Pinpoint the cell where the given text exists, returning its (X, Y) midpoint coordinate. 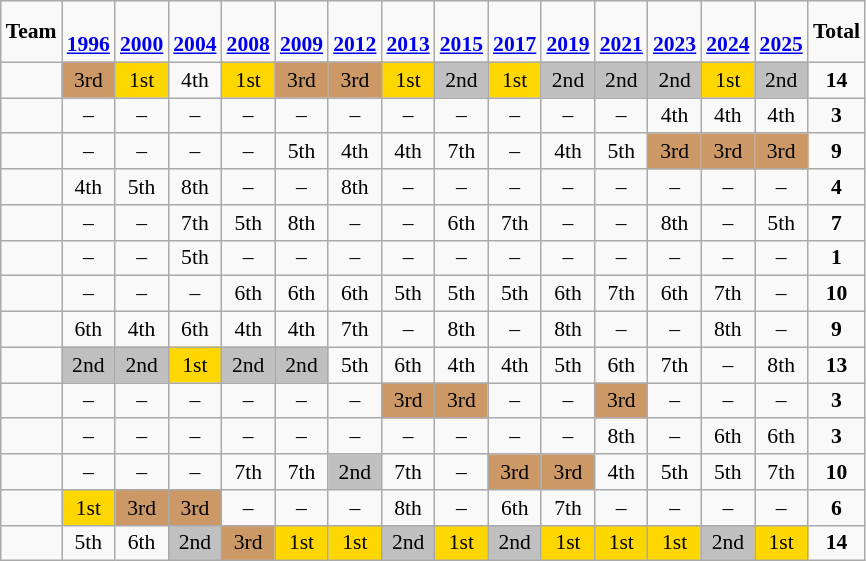
2008 (248, 32)
2025 (782, 32)
2023 (674, 32)
2021 (622, 32)
Team (32, 32)
2019 (568, 32)
4 (836, 187)
2012 (354, 32)
2009 (302, 32)
2015 (462, 32)
13 (836, 365)
6 (836, 508)
2000 (142, 32)
1996 (88, 32)
2024 (728, 32)
2004 (194, 32)
Total (836, 32)
1 (836, 258)
2013 (408, 32)
2017 (514, 32)
7 (836, 223)
